Locate the cell with the specified text and output its (x, y) center coordinate. 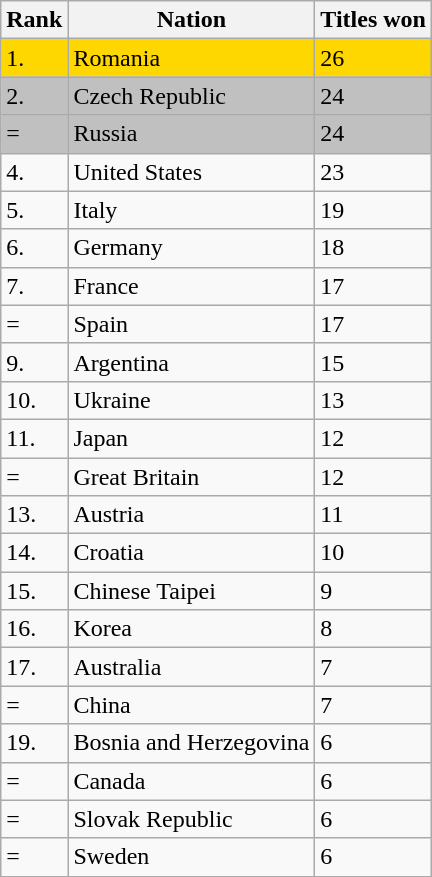
Austria (192, 515)
16. (34, 629)
France (192, 286)
2. (34, 96)
Bosnia and Herzegovina (192, 743)
11 (374, 515)
23 (374, 172)
1. (34, 58)
14. (34, 553)
Croatia (192, 553)
19 (374, 210)
13. (34, 515)
9. (34, 362)
Titles won (374, 20)
Slovak Republic (192, 819)
26 (374, 58)
7. (34, 286)
10 (374, 553)
17. (34, 667)
Canada (192, 781)
4. (34, 172)
Chinese Taipei (192, 591)
Spain (192, 324)
Ukraine (192, 400)
18 (374, 248)
Nation (192, 20)
13 (374, 400)
15. (34, 591)
10. (34, 400)
19. (34, 743)
United States (192, 172)
Italy (192, 210)
8 (374, 629)
Australia (192, 667)
China (192, 705)
Sweden (192, 857)
Germany (192, 248)
Korea (192, 629)
11. (34, 438)
Russia (192, 134)
Great Britain (192, 477)
15 (374, 362)
9 (374, 591)
Rank (34, 20)
Czech Republic (192, 96)
Japan (192, 438)
Argentina (192, 362)
5. (34, 210)
6. (34, 248)
Romania (192, 58)
